Locate the cell with the specified text and output its [X, Y] center coordinate. 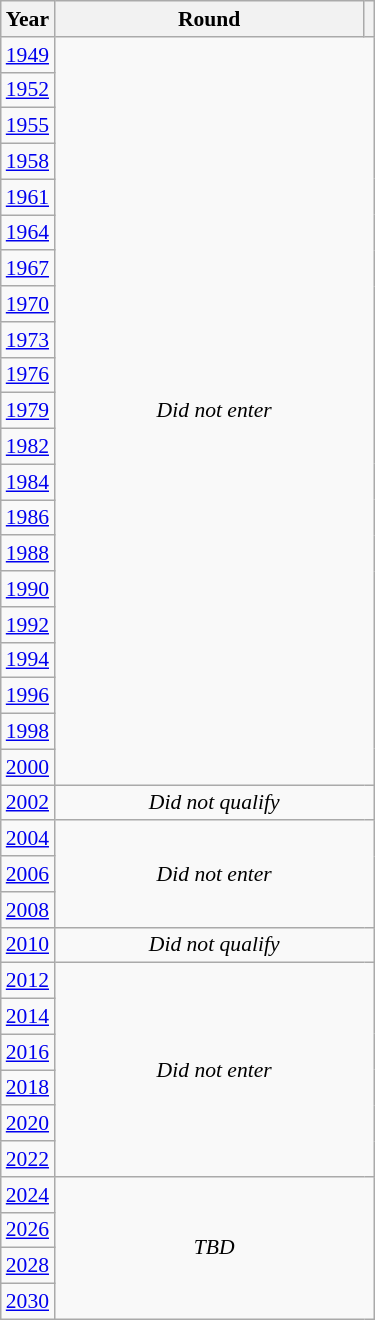
1949 [28, 55]
1973 [28, 340]
1994 [28, 660]
1967 [28, 269]
1952 [28, 90]
2008 [28, 910]
2002 [28, 803]
2016 [28, 1052]
1992 [28, 625]
1970 [28, 304]
2006 [28, 874]
1955 [28, 126]
2004 [28, 839]
2000 [28, 767]
1982 [28, 447]
1988 [28, 554]
1976 [28, 375]
TBD [214, 1248]
1958 [28, 162]
2022 [28, 1159]
2012 [28, 981]
1984 [28, 482]
2010 [28, 945]
1990 [28, 589]
2030 [28, 1302]
2014 [28, 1017]
Year [28, 19]
1979 [28, 411]
1964 [28, 233]
1998 [28, 732]
1986 [28, 518]
2024 [28, 1195]
1961 [28, 197]
2020 [28, 1124]
1996 [28, 696]
2028 [28, 1266]
2026 [28, 1230]
Round [209, 19]
2018 [28, 1088]
